Scan for the cell matching the given text and deliver its [x, y] coordinate at center. 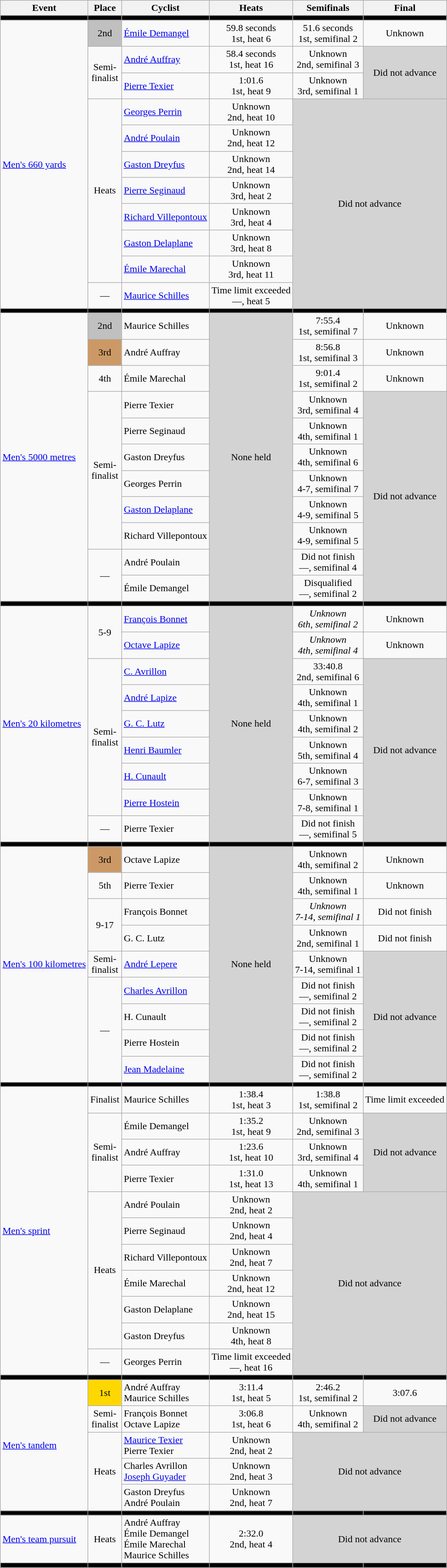
Men's 20 kilometres [44, 724]
3:07.6 [405, 1393]
Disqualified —, semifinal 2 [328, 588]
Semifinals [328, 8]
Time limit exceeded —, heat 16 [251, 1362]
Unknown 2nd, heat 3 [251, 1472]
Unknown 3rd, heat 2 [251, 190]
Men's sprint [44, 1231]
1st [105, 1393]
9:01.4 1st, semifinal 2 [328, 379]
Jean Madelaine [166, 1069]
58.4 seconds 1st, heat 16 [251, 60]
Unknown 6th, semifinal 2 [328, 619]
Unknown 2nd, heat 14 [251, 164]
Unknown 4th, heat 8 [251, 1335]
André Auffray Émile Demangel Émile Marechal Maurice Schilles [166, 1539]
Men's tandem [44, 1445]
Unknown 3rd, heat 11 [251, 269]
59.8 seconds 1st, heat 6 [251, 33]
François Bonnet Octave Lapize [166, 1418]
Charles Avrillon Joseph Guyader [166, 1472]
2:32.0 2nd, heat 4 [251, 1539]
Final [405, 8]
Unknown 6-7, semifinal 3 [328, 776]
André Lepere [166, 964]
Did not finish —, semifinal 4 [328, 562]
Men's 100 kilometres [44, 964]
Maurice Texier Pierre Texier [166, 1445]
51.6 seconds 1st, semifinal 2 [328, 33]
Unknown 4th, semifinal 4 [328, 645]
Gaston Dreyfus André Poulain [166, 1497]
1:35.2 1st, heat 9 [251, 1126]
Did not finish —, semifinal 5 [328, 829]
Time limit exceeded [405, 1100]
Unknown 5th, semifinal 4 [328, 750]
5th [105, 886]
Charles Avrillon [166, 991]
Unknown 2nd, heat 10 [251, 112]
Event [44, 8]
Unknown 3rd, heat 4 [251, 217]
Men's team pursuit [44, 1539]
Unknown 2nd, heat 4 [251, 1231]
2:46.2 1st, semifinal 2 [328, 1393]
33:40.8 2nd, semifinal 6 [328, 671]
1:38.8 1st, semifinal 2 [328, 1100]
André Auffray Maurice Schilles [166, 1393]
1:31.0 1st, heat 13 [251, 1178]
3:11.4 1st, heat 5 [251, 1393]
Finalist [105, 1100]
1:38.4 1st, heat 3 [251, 1100]
9-17 [105, 925]
C. Avrillon [166, 671]
Unknown 4th, semifinal 6 [328, 457]
Unknown 7-8, semifinal 1 [328, 803]
1:23.6 1st, heat 10 [251, 1153]
Men's 5000 metres [44, 457]
5-9 [105, 632]
Henri Baumler [166, 750]
Time limit exceeded —, heat 5 [251, 295]
Men's 660 yards [44, 164]
Place [105, 8]
3:06.8 1st, heat 6 [251, 1418]
Unknown 3rd, heat 8 [251, 243]
Unknown 2nd, semifinal 1 [328, 938]
Cyclist [166, 8]
Unknown 4-7, semifinal 7 [328, 484]
Unknown 2nd, heat 15 [251, 1310]
4th [105, 379]
7:55.4 1st, semifinal 7 [328, 326]
8:56.8 1st, semifinal 3 [328, 352]
André Lapize [166, 698]
Unknown 3rd, semifinal 1 [328, 85]
1:01.6 1st, heat 9 [251, 85]
